Search for the cell housing the specified text and yield its [X, Y] center coordinate. 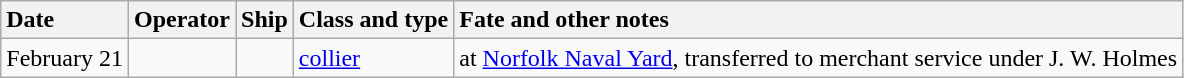
at Norfolk Naval Yard, transferred to merchant service under J. W. Holmes [818, 58]
Class and type [373, 20]
Ship [265, 20]
Operator [182, 20]
Date [65, 20]
February 21 [65, 58]
collier [373, 58]
Fate and other notes [818, 20]
